Capture the cell that displays the provided text and extract its (X, Y) central coordinate. 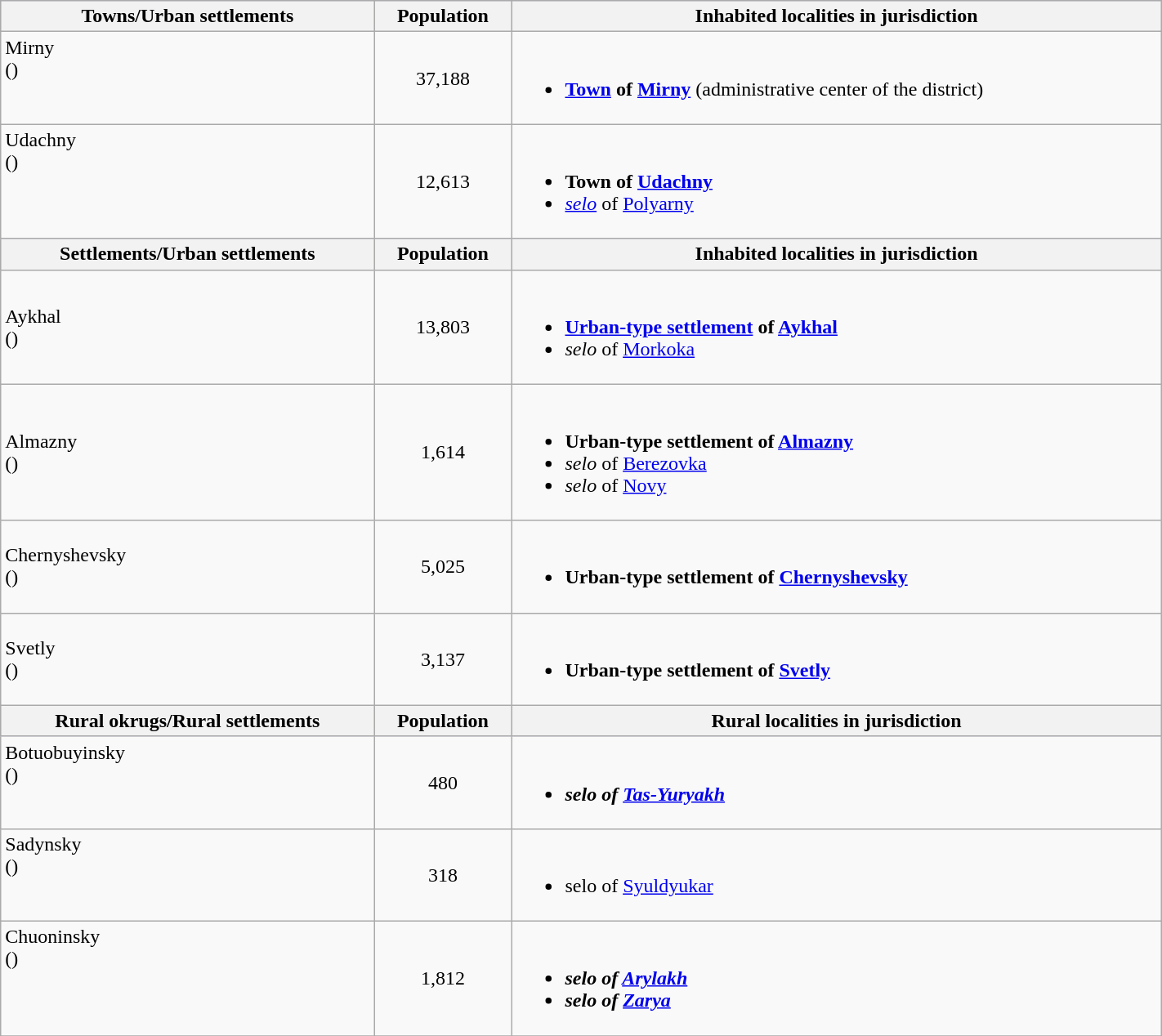
12,613 (443, 181)
Svetly() (188, 659)
Rural okrugs/Rural settlements (188, 721)
Urban-type settlement of Chernyshevsky (837, 567)
Towns/Urban settlements (188, 16)
selo of Syuldyukar (837, 874)
37,188 (443, 78)
Rural localities in jurisdiction (837, 721)
Botuobuyinsky() (188, 783)
Chernyshevsky() (188, 567)
1,812 (443, 978)
Chuoninsky() (188, 978)
Settlements/Urban settlements (188, 254)
selo of Tas-Yuryakh (837, 783)
13,803 (443, 327)
5,025 (443, 567)
Urban-type settlement of Almaznyselo of Berezovkaselo of Novy (837, 453)
480 (443, 783)
Udachny() (188, 181)
Mirny() (188, 78)
Urban-type settlement of Aykhalselo of Morkoka (837, 327)
Aykhal() (188, 327)
Almazny() (188, 453)
3,137 (443, 659)
Town of Udachnyselo of Polyarny (837, 181)
Sadynsky() (188, 874)
318 (443, 874)
selo of Arylakhselo of Zarya (837, 978)
Urban-type settlement of Svetly (837, 659)
Town of Mirny (administrative center of the district) (837, 78)
1,614 (443, 453)
